Determine the [x, y] coordinate at the center of the cell enclosing the given text.  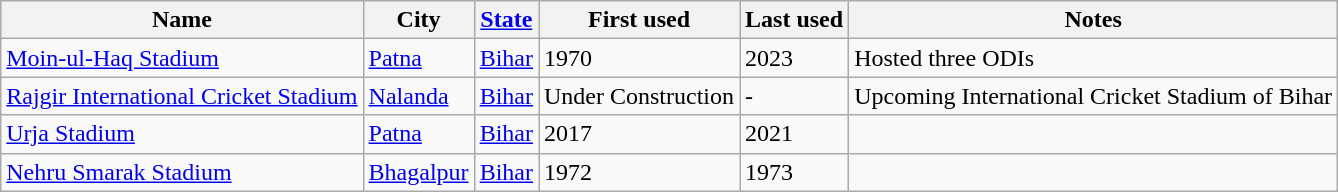
2021 [794, 134]
First used [638, 20]
Upcoming International Cricket Stadium of Bihar [1094, 96]
1973 [794, 172]
1970 [638, 58]
Urja Stadium [182, 134]
- [794, 96]
City [418, 20]
Nalanda [418, 96]
1972 [638, 172]
Nehru Smarak Stadium [182, 172]
Name [182, 20]
Bhagalpur [418, 172]
Hosted three ODIs [1094, 58]
Rajgir International Cricket Stadium [182, 96]
2017 [638, 134]
State [506, 20]
Moin-ul-Haq Stadium [182, 58]
Under Construction [638, 96]
2023 [794, 58]
Last used [794, 20]
Notes [1094, 20]
